Pinpoint the cell where the given text exists, returning its (X, Y) midpoint coordinate. 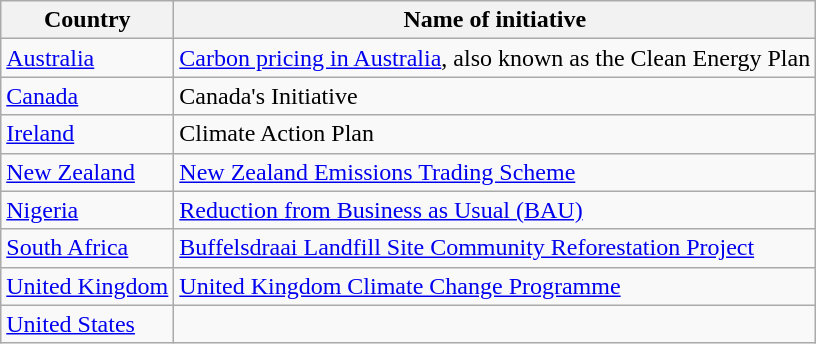
New Zealand Emissions Trading Scheme (495, 172)
Nigeria (88, 210)
Ireland (88, 134)
Carbon pricing in Australia, also known as the Clean Energy Plan (495, 58)
Name of initiative (495, 20)
South Africa (88, 248)
United Kingdom (88, 286)
Canada's Initiative (495, 96)
Canada (88, 96)
Country (88, 20)
United Kingdom Climate Change Programme (495, 286)
New Zealand (88, 172)
United States (88, 324)
Australia (88, 58)
Climate Action Plan (495, 134)
Buffelsdraai Landfill Site Community Reforestation Project (495, 248)
Reduction from Business as Usual (BAU) (495, 210)
